Pinpoint the cell where the given text exists, returning its [X, Y] midpoint coordinate. 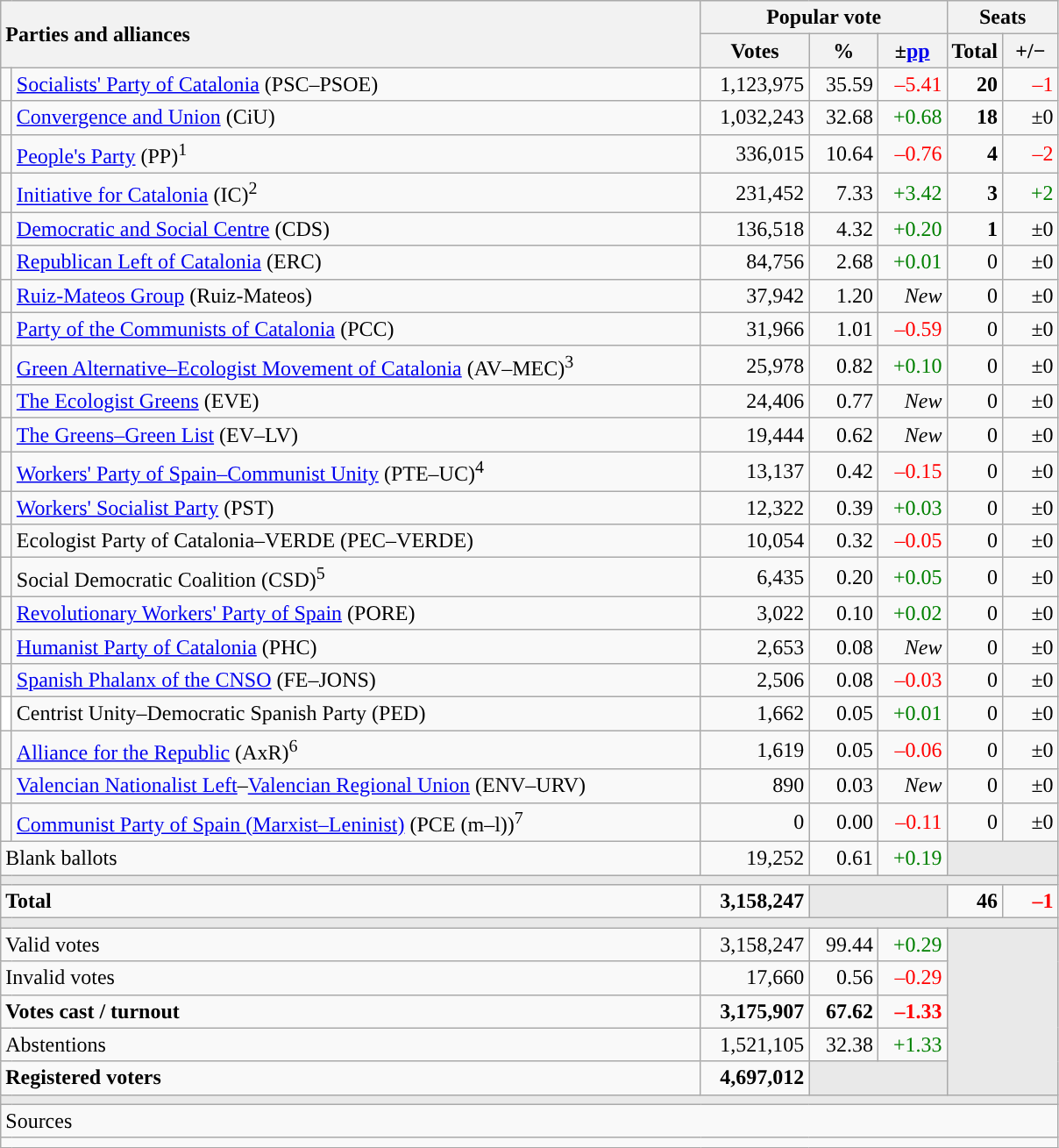
20 [975, 84]
1.20 [843, 296]
0.00 [843, 823]
Workers' Party of Spain–Communist Unity (PTE–UC)4 [356, 472]
+0.29 [912, 945]
31,966 [755, 329]
+/− [1031, 51]
Convergence and Union (CiU) [356, 118]
–0.59 [912, 329]
Sources [529, 1121]
0.20 [843, 577]
±pp [912, 51]
84,756 [755, 262]
10,054 [755, 541]
–0.06 [912, 751]
1,521,105 [755, 1045]
Ruiz-Mateos Group (Ruiz-Mateos) [356, 296]
+0.68 [912, 118]
4,697,012 [755, 1078]
3,022 [755, 613]
17,660 [755, 978]
99.44 [843, 945]
2.68 [843, 262]
% [843, 51]
13,137 [755, 472]
Party of the Communists of Catalonia (PCC) [356, 329]
–0.76 [912, 154]
–0.05 [912, 541]
24,406 [755, 402]
890 [755, 786]
Green Alternative–Ecologist Movement of Catalonia (AV–MEC)3 [356, 365]
Popular vote [824, 18]
19,252 [755, 859]
Parties and alliances [351, 34]
Registered voters [351, 1078]
Invalid votes [351, 978]
+0.03 [912, 508]
0.82 [843, 365]
10.64 [843, 154]
Democratic and Social Centre (CDS) [356, 229]
231,452 [755, 193]
12,322 [755, 508]
0.03 [843, 786]
Seats [1003, 18]
Workers' Socialist Party (PST) [356, 508]
1,662 [755, 713]
37,942 [755, 296]
19,444 [755, 435]
Valid votes [351, 945]
Blank ballots [351, 859]
2,653 [755, 646]
25,978 [755, 365]
+0.02 [912, 613]
6,435 [755, 577]
1,123,975 [755, 84]
Abstentions [351, 1045]
The Ecologist Greens (EVE) [356, 402]
–0.03 [912, 680]
46 [975, 902]
67.62 [843, 1011]
1,032,243 [755, 118]
Communist Party of Spain (Marxist–Leninist) (PCE (m–l))7 [356, 823]
0.77 [843, 402]
People's Party (PP)1 [356, 154]
Spanish Phalanx of the CNSO (FE–JONS) [356, 680]
0.32 [843, 541]
35.59 [843, 84]
Humanist Party of Catalonia (PHC) [356, 646]
32.38 [843, 1045]
1.01 [843, 329]
+0.20 [912, 229]
–0.11 [912, 823]
+3.42 [912, 193]
Republican Left of Catalonia (ERC) [356, 262]
0.56 [843, 978]
Alliance for the Republic (AxR)6 [356, 751]
1,619 [755, 751]
+0.10 [912, 365]
0.10 [843, 613]
Votes [755, 51]
Social Democratic Coalition (CSD)5 [356, 577]
7.33 [843, 193]
+0.19 [912, 859]
–0.15 [912, 472]
136,518 [755, 229]
4.32 [843, 229]
0.62 [843, 435]
4 [975, 154]
+1.33 [912, 1045]
Valencian Nationalist Left–Valencian Regional Union (ENV–URV) [356, 786]
Ecologist Party of Catalonia–VERDE (PEC–VERDE) [356, 541]
+2 [1031, 193]
+0.05 [912, 577]
1 [975, 229]
The Greens–Green List (EV–LV) [356, 435]
3,175,907 [755, 1011]
–0.29 [912, 978]
Socialists' Party of Catalonia (PSC–PSOE) [356, 84]
0.42 [843, 472]
Centrist Unity–Democratic Spanish Party (PED) [356, 713]
336,015 [755, 154]
Votes cast / turnout [351, 1011]
2,506 [755, 680]
0.61 [843, 859]
18 [975, 118]
Revolutionary Workers' Party of Spain (PORE) [356, 613]
Initiative for Catalonia (IC)2 [356, 193]
–2 [1031, 154]
3 [975, 193]
–5.41 [912, 84]
32.68 [843, 118]
–1.33 [912, 1011]
0.39 [843, 508]
